Pinpoint the cell where the given text exists, returning its [X, Y] midpoint coordinate. 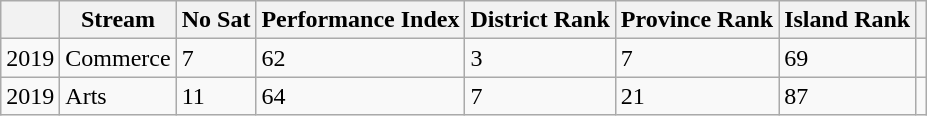
District Rank [540, 20]
87 [848, 96]
64 [360, 96]
69 [848, 58]
Stream [118, 20]
11 [216, 96]
62 [360, 58]
21 [696, 96]
Performance Index [360, 20]
Commerce [118, 58]
3 [540, 58]
Arts [118, 96]
Province Rank [696, 20]
Island Rank [848, 20]
No Sat [216, 20]
